Locate the cell with the specified text and output its (X, Y) center coordinate. 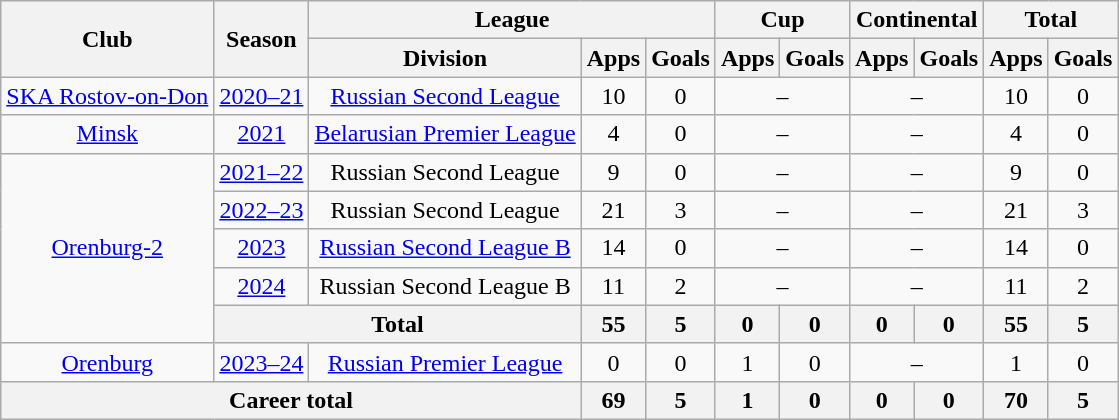
2021 (262, 134)
2020–21 (262, 96)
Belarusian Premier League (445, 134)
70 (1016, 400)
Club (108, 39)
2023 (262, 248)
69 (613, 400)
Orenburg-2 (108, 248)
Cup (782, 20)
Career total (291, 400)
2024 (262, 286)
2021–22 (262, 172)
Continental (917, 20)
2022–23 (262, 210)
2023–24 (262, 362)
Season (262, 39)
Orenburg (108, 362)
Russian Premier League (445, 362)
Minsk (108, 134)
SKA Rostov-on-Don (108, 96)
League (512, 20)
Division (445, 58)
